Pinpoint the cell where the given text exists, returning its [X, Y] midpoint coordinate. 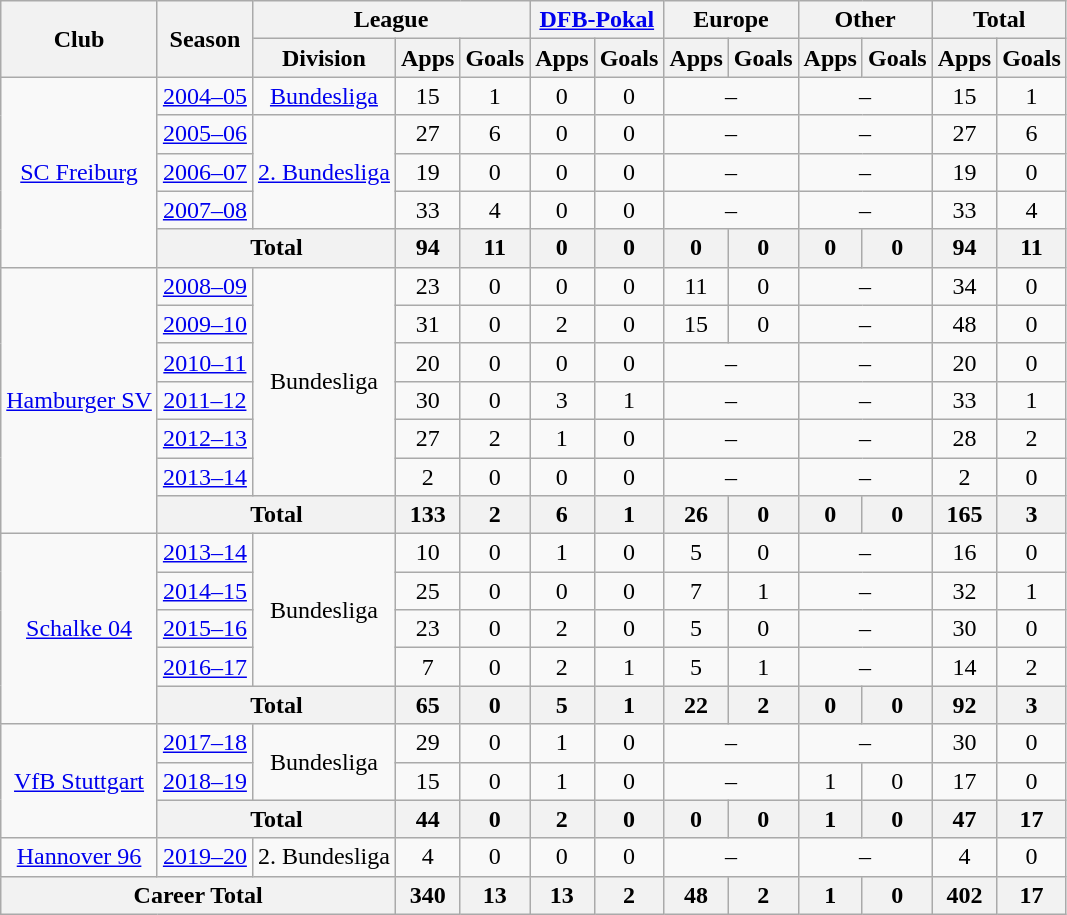
165 [964, 515]
34 [964, 286]
2017–18 [204, 743]
2010–11 [204, 362]
Hannover 96 [80, 857]
92 [964, 705]
133 [427, 515]
Career Total [198, 895]
Club [80, 39]
29 [427, 743]
2007–08 [204, 210]
DFB-Pokal [597, 20]
44 [427, 819]
14 [964, 667]
2004–05 [204, 96]
2016–17 [204, 667]
League [390, 20]
25 [427, 591]
10 [427, 553]
Hamburger SV [80, 400]
VfB Stuttgart [80, 781]
31 [427, 324]
Division [324, 58]
26 [696, 515]
Season [204, 39]
32 [964, 591]
2018–19 [204, 781]
340 [427, 895]
SC Freiburg [80, 172]
2019–20 [204, 857]
65 [427, 705]
2014–15 [204, 591]
2006–07 [204, 172]
47 [964, 819]
2009–10 [204, 324]
22 [696, 705]
2011–12 [204, 400]
Schalke 04 [80, 629]
Europe [731, 20]
2012–13 [204, 438]
16 [964, 553]
2015–16 [204, 629]
402 [964, 895]
2005–06 [204, 134]
28 [964, 438]
Other [865, 20]
2008–09 [204, 286]
